Return the [x, y] coordinate for the center point of the cell that contains the specified text.  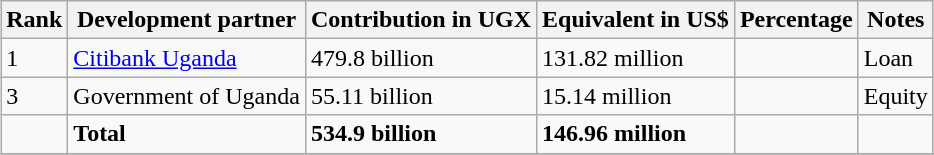
131.82 million [636, 58]
Notes [896, 20]
Equivalent in US$ [636, 20]
Percentage [796, 20]
Rank [34, 20]
55.11 billion [420, 96]
3 [34, 96]
Equity [896, 96]
1 [34, 58]
Citibank Uganda [187, 58]
Loan [896, 58]
15.14 million [636, 96]
479.8 billion [420, 58]
Development partner [187, 20]
146.96 million [636, 134]
Contribution in UGX [420, 20]
534.9 billion [420, 134]
Government of Uganda [187, 96]
Total [187, 134]
